Return the (x, y) coordinate for the center point of the cell that contains the specified text.  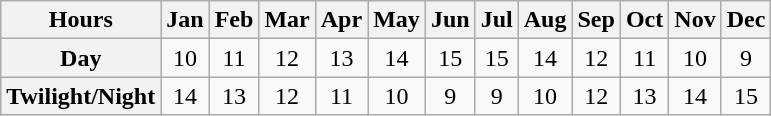
May (397, 20)
Jul (496, 20)
Hours (81, 20)
Jan (185, 20)
Twilight/Night (81, 96)
Feb (234, 20)
Nov (695, 20)
Mar (287, 20)
Oct (644, 20)
Apr (341, 20)
Sep (596, 20)
Dec (746, 20)
Day (81, 58)
Aug (545, 20)
Jun (450, 20)
